Capture the cell that displays the provided text and extract its [x, y] central coordinate. 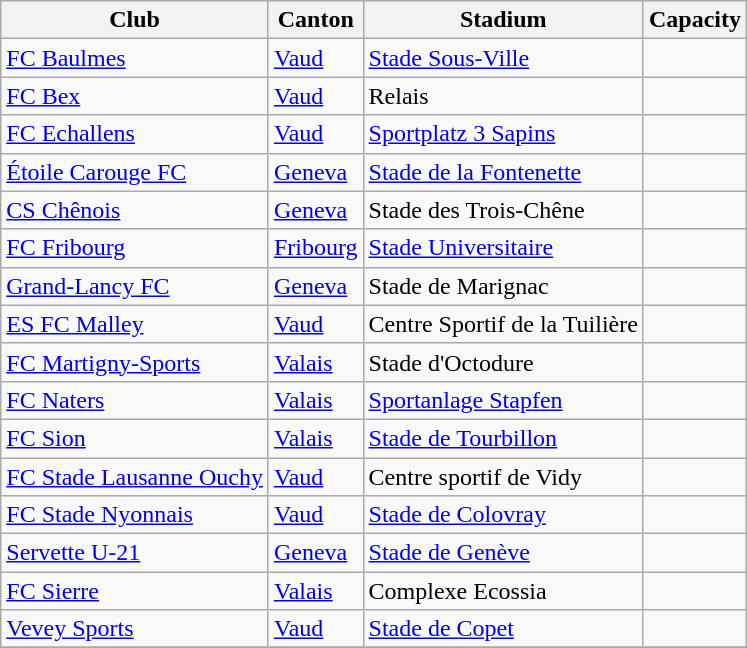
Centre Sportif de la Tuilière [503, 324]
ES FC Malley [135, 324]
Grand-Lancy FC [135, 286]
CS Chênois [135, 210]
Relais [503, 96]
Fribourg [316, 248]
FC Naters [135, 400]
FC Stade Lausanne Ouchy [135, 477]
Stade Universitaire [503, 248]
Stade de Marignac [503, 286]
Stade Sous-Ville [503, 58]
Club [135, 20]
Stadium [503, 20]
Canton [316, 20]
FC Martigny-Sports [135, 362]
Stade de Genève [503, 553]
FC Bex [135, 96]
Servette U-21 [135, 553]
FC Echallens [135, 134]
Stade d'Octodure [503, 362]
FC Baulmes [135, 58]
Sportplatz 3 Sapins [503, 134]
Centre sportif de Vidy [503, 477]
Étoile Carouge FC [135, 172]
Stade de Tourbillon [503, 438]
Stade des Trois-Chêne [503, 210]
FC Sierre [135, 591]
FC Fribourg [135, 248]
Sportanlage Stapfen [503, 400]
Complexe Ecossia [503, 591]
FC Stade Nyonnais [135, 515]
Stade de la Fontenette [503, 172]
Stade de Copet [503, 629]
FC Sion [135, 438]
Stade de Colovray [503, 515]
Capacity [694, 20]
Vevey Sports [135, 629]
